Determine the (X, Y) coordinate at the center of the cell enclosing the given text.  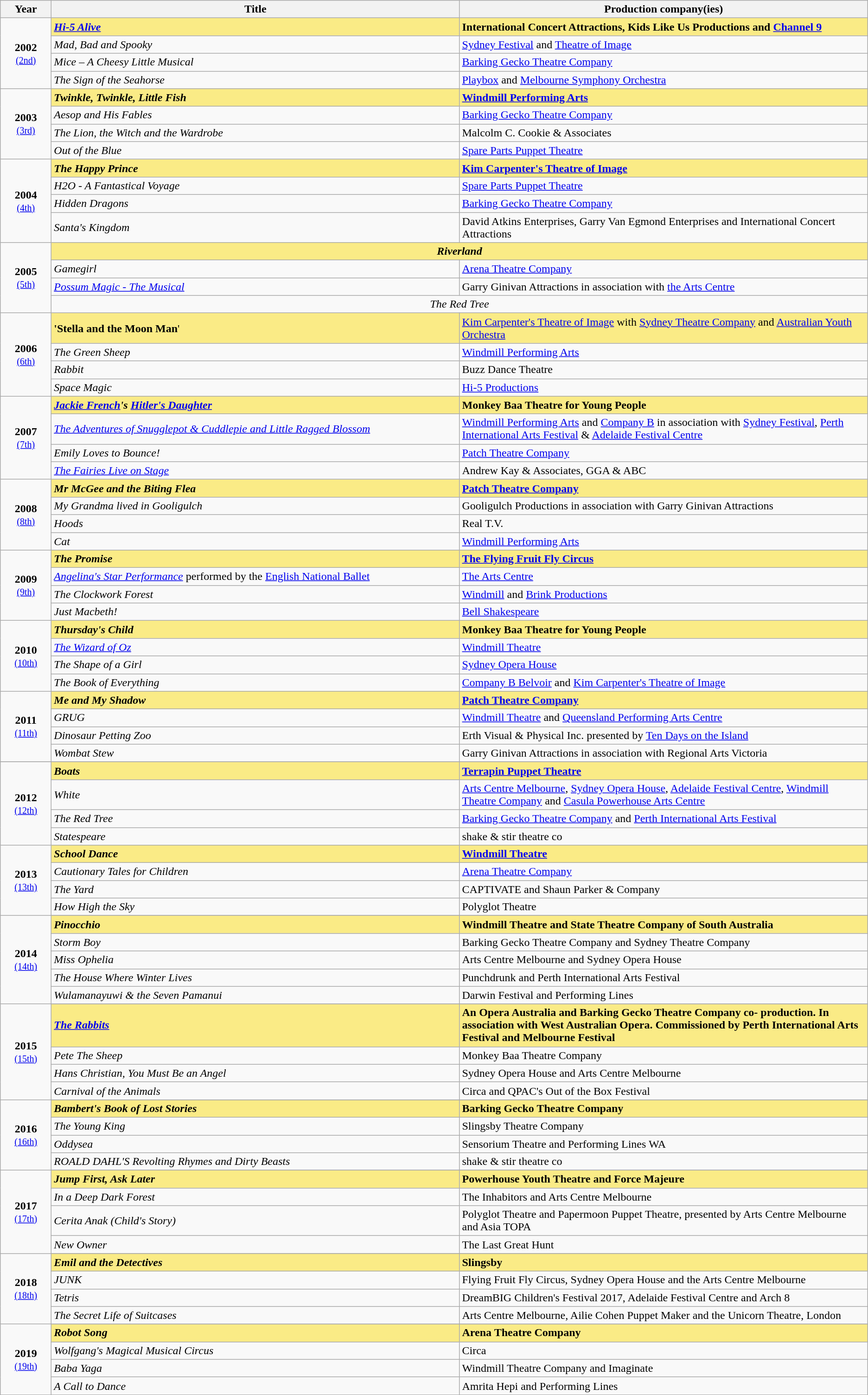
'Stella and the Moon Man' (255, 328)
The Wizard of Oz (255, 647)
The Secret Life of Suitcases (255, 1315)
2014(14th) (26, 960)
Cerita Anak (Child's Story) (255, 1221)
Out of the Blue (255, 150)
Hans Christian, You Must Be an Angel (255, 1073)
Carnival of the Animals (255, 1091)
Miss Ophelia (255, 960)
Hi-5 Alive (255, 27)
Bambert's Book of Lost Stories (255, 1108)
Wulamanayuwi & the Seven Pamanui (255, 995)
Garry Ginivan Attractions in association with the Arts Centre (664, 287)
Emily Loves to Bounce! (255, 453)
New Owner (255, 1245)
Slingsby Theatre Company (664, 1126)
Darwin Festival and Performing Lines (664, 995)
Cat (255, 541)
Dinosaur Petting Zoo (255, 735)
The Promise (255, 559)
School Dance (255, 854)
The Clockwork Forest (255, 594)
Playbox and Melbourne Symphony Orchestra (664, 80)
Sydney Opera House and Arts Centre Melbourne (664, 1073)
2007(7th) (26, 438)
Cautionary Tales for Children (255, 872)
ROALD DAHL'S Revolting Rhymes and Dirty Beasts (255, 1162)
Wolfgang's Magical Musical Circus (255, 1350)
The Rabbits (255, 1025)
2002(2nd) (26, 53)
Thursday's Child (255, 630)
2017(17th) (26, 1212)
Pete The Sheep (255, 1055)
Rabbit (255, 370)
Monkey Baa Theatre Company (664, 1055)
The Arts Centre (664, 577)
Circa and QPAC's Out of the Box Festival (664, 1091)
Space Magic (255, 387)
Year (26, 9)
International Concert Attractions, Kids Like Us Productions and Channel 9 (664, 27)
2013(13th) (26, 881)
CAPTIVATE and Shaun Parker & Company (664, 889)
2012(12th) (26, 804)
Andrew Kay & Associates, GGA & ABC (664, 470)
The Sign of the Seahorse (255, 80)
Windmill Theatre Company and Imaginate (664, 1368)
2006(6th) (26, 354)
2008(8th) (26, 514)
The Flying Fruit Fly Circus (664, 559)
Just Macbeth! (255, 612)
DreamBIG Children's Festival 2017, Adelaide Festival Centre and Arch 8 (664, 1298)
Slingsby (664, 1262)
The Shape of a Girl (255, 665)
Company B Belvoir and Kim Carpenter's Theatre of Image (664, 682)
Aesop and His Fables (255, 115)
Santa's Kingdom (255, 227)
How High the Sky (255, 907)
In a Deep Dark Forest (255, 1197)
2003(3rd) (26, 124)
Powerhouse Youth Theatre and Force Majeure (664, 1179)
David Atkins Enterprises, Garry Van Egmond Enterprises and International Concert Attractions (664, 227)
Garry Ginivan Attractions in association with Regional Arts Victoria (664, 753)
2004(4th) (26, 200)
Mr McGee and the Biting Flea (255, 488)
2019(19th) (26, 1359)
Amrita Hepi and Performing Lines (664, 1386)
2005(5th) (26, 278)
Sydney Opera House (664, 665)
Production company(ies) (664, 9)
Terrapin Puppet Theatre (664, 771)
2009(9th) (26, 585)
Possum Magic - The Musical (255, 287)
Hidden Dragons (255, 203)
The Happy Prince (255, 168)
Arts Centre Melbourne and Sydney Opera House (664, 960)
Me and My Shadow (255, 700)
Hi-5 Productions (664, 387)
Jump First, Ask Later (255, 1179)
Flying Fruit Fly Circus, Sydney Opera House and the Arts Centre Melbourne (664, 1280)
The Inhabitors and Arts Centre Melbourne (664, 1197)
Gooligulch Productions in association with Garry Ginivan Attractions (664, 506)
Sydney Festival and Theatre of Image (664, 45)
Sensorium Theatre and Performing Lines WA (664, 1144)
Barking Gecko Theatre Company and Perth International Arts Festival (664, 818)
Barking Gecko Theatre Company and Sydney Theatre Company (664, 942)
Tetris (255, 1298)
Statespeare (255, 836)
JUNK (255, 1280)
The Adventures of Snugglepot & Cuddlepie and Little Ragged Blossom (255, 429)
Windmill and Brink Productions (664, 594)
2011(11th) (26, 726)
Bell Shakespeare (664, 612)
The Green Sheep (255, 352)
Boats (255, 771)
The Fairies Live on Stage (255, 470)
Gamegirl (255, 269)
Twinkle, Twinkle, Little Fish (255, 97)
Robot Song (255, 1333)
Kim Carpenter's Theatre of Image with Sydney Theatre Company and Australian Youth Orchestra (664, 328)
The Young King (255, 1126)
Windmill Theatre and Queensland Performing Arts Centre (664, 718)
Pinocchio (255, 925)
Baba Yaga (255, 1368)
My Grandma lived in Gooligulch (255, 506)
The Yard (255, 889)
Storm Boy (255, 942)
2018(18th) (26, 1289)
Erth Visual & Physical Inc. presented by Ten Days on the Island (664, 735)
Arts Centre Melbourne, Sydney Opera House, Adelaide Festival Centre, Windmill Theatre Company and Casula Powerhouse Arts Centre (664, 794)
2015(15th) (26, 1052)
Circa (664, 1350)
White (255, 794)
Hoods (255, 523)
Emil and the Detectives (255, 1262)
Arts Centre Melbourne, Ailie Cohen Puppet Maker and the Unicorn Theatre, London (664, 1315)
Polyglot Theatre (664, 907)
The Book of Everything (255, 682)
Windmill Performing Arts and Company B in association with Sydney Festival, Perth International Arts Festival & Adelaide Festival Centre (664, 429)
Windmill Theatre and State Theatre Company of South Australia (664, 925)
Polyglot Theatre and Papermoon Puppet Theatre, presented by Arts Centre Melbourne and Asia TOPA (664, 1221)
Kim Carpenter's Theatre of Image (664, 168)
Mad, Bad and Spooky (255, 45)
Wombat Stew (255, 753)
2016(16th) (26, 1135)
H2O - A Fantastical Voyage (255, 186)
The Lion, the Witch and the Wardrobe (255, 133)
Punchdrunk and Perth International Arts Festival (664, 977)
Angelina's Star Performance performed by the English National Ballet (255, 577)
Mice – A Cheesy Little Musical (255, 62)
Title (255, 9)
The House Where Winter Lives (255, 977)
Jackie French's Hitler's Daughter (255, 405)
Malcolm C. Cookie & Associates (664, 133)
The Last Great Hunt (664, 1245)
Riverland (460, 251)
Oddysea (255, 1144)
2010(10th) (26, 656)
GRUG (255, 718)
Real T.V. (664, 523)
Buzz Dance Theatre (664, 370)
A Call to Dance (255, 1386)
